Pinpoint the cell where the given text exists, returning its (x, y) midpoint coordinate. 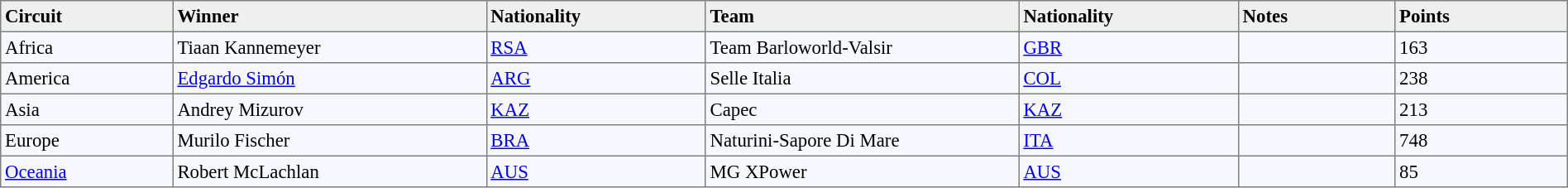
238 (1481, 79)
748 (1481, 141)
Notes (1317, 17)
Andrey Mizurov (329, 109)
85 (1481, 171)
Africa (87, 47)
Asia (87, 109)
Capec (862, 109)
GBR (1128, 47)
Team (862, 17)
MG XPower (862, 171)
Winner (329, 17)
ARG (595, 79)
Europe (87, 141)
America (87, 79)
BRA (595, 141)
213 (1481, 109)
Robert McLachlan (329, 171)
Naturini-Sapore Di Mare (862, 141)
COL (1128, 79)
Points (1481, 17)
Murilo Fischer (329, 141)
Circuit (87, 17)
RSA (595, 47)
Tiaan Kannemeyer (329, 47)
Oceania (87, 171)
Edgardo Simón (329, 79)
163 (1481, 47)
ITA (1128, 141)
Team Barloworld-Valsir (862, 47)
Selle Italia (862, 79)
